Scan for the cell matching the given text and deliver its (X, Y) coordinate at center. 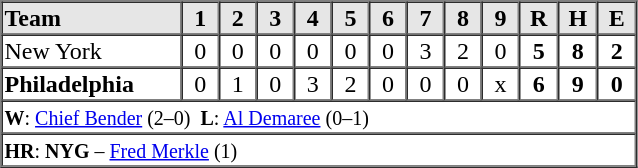
Philadelphia (92, 84)
W: Chief Bender (2–0) L: Al Demaree (0–1) (319, 116)
R (538, 18)
New York (92, 50)
x (501, 84)
E (616, 18)
7 (426, 18)
Team (92, 18)
HR: NYG – Fred Merkle (1) (319, 150)
4 (313, 18)
H (578, 18)
